Detect which cell encompasses the target text, then output its [X, Y] center coordinate. 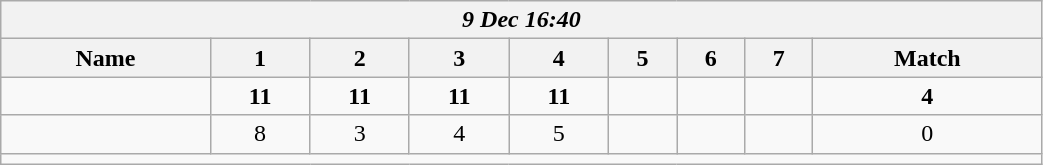
Name [106, 58]
7 [779, 58]
2 [360, 58]
9 Dec 16:40 [522, 20]
8 [260, 134]
1 [260, 58]
0 [928, 134]
Match [928, 58]
6 [711, 58]
